Find where the given text appears and provide that cell's center as (X, Y) coordinate. 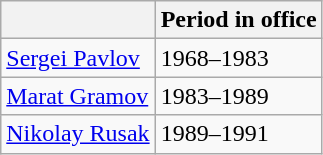
1968–1983 (238, 58)
Marat Gramov (78, 96)
Sergei Pavlov (78, 58)
1983–1989 (238, 96)
Nikolay Rusak (78, 134)
Period in office (238, 20)
1989–1991 (238, 134)
